Return the [x, y] coordinate for the center point of the cell that contains the specified text.  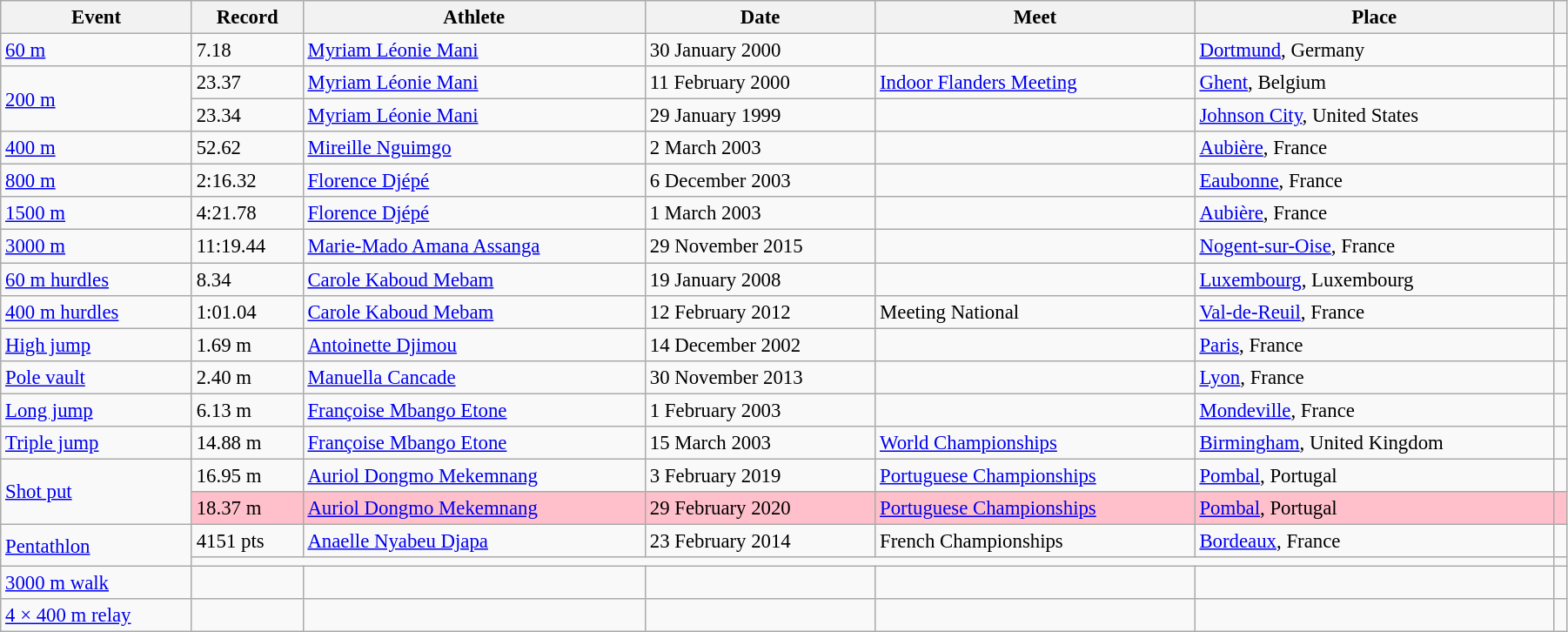
16.95 m [247, 475]
Record [247, 17]
15 March 2003 [760, 443]
30 November 2013 [760, 377]
Mondeville, France [1374, 410]
1500 m [97, 213]
8.34 [247, 279]
23.34 [247, 116]
1.69 m [247, 345]
Eaubonne, France [1374, 181]
1 March 2003 [760, 213]
Indoor Flanders Meeting [1035, 83]
Long jump [97, 410]
Nogent-sur-Oise, France [1374, 246]
3 February 2019 [760, 475]
3000 m walk [97, 583]
Luxembourg, Luxembourg [1374, 279]
Bordeaux, France [1374, 541]
Val-de-Reuil, France [1374, 312]
29 February 2020 [760, 508]
29 November 2015 [760, 246]
Pole vault [97, 377]
52.62 [247, 148]
60 m hurdles [97, 279]
4:21.78 [247, 213]
12 February 2012 [760, 312]
2 March 2003 [760, 148]
French Championships [1035, 541]
Dortmund, Germany [1374, 50]
Birmingham, United Kingdom [1374, 443]
World Championships [1035, 443]
14 December 2002 [760, 345]
Event [97, 17]
400 m [97, 148]
Antoinette Djimou [473, 345]
Date [760, 17]
1 February 2003 [760, 410]
23 February 2014 [760, 541]
Anaelle Nyabeu Djapa [473, 541]
Meeting National [1035, 312]
Meet [1035, 17]
Triple jump [97, 443]
800 m [97, 181]
3000 m [97, 246]
Athlete [473, 17]
Mireille Nguimgo [473, 148]
Shot put [97, 491]
6 December 2003 [760, 181]
400 m hurdles [97, 312]
14.88 m [247, 443]
11:19.44 [247, 246]
High jump [97, 345]
Place [1374, 17]
2.40 m [247, 377]
2:16.32 [247, 181]
29 January 1999 [760, 116]
4 × 400 m relay [97, 615]
1:01.04 [247, 312]
60 m [97, 50]
Lyon, France [1374, 377]
23.37 [247, 83]
Marie-Mado Amana Assanga [473, 246]
Paris, France [1374, 345]
6.13 m [247, 410]
7.18 [247, 50]
19 January 2008 [760, 279]
4151 pts [247, 541]
30 January 2000 [760, 50]
Johnson City, United States [1374, 116]
Manuella Cancade [473, 377]
18.37 m [247, 508]
Ghent, Belgium [1374, 83]
11 February 2000 [760, 83]
Pentathlon [97, 545]
200 m [97, 99]
